Return (X, Y) of the center of cell containing provided text 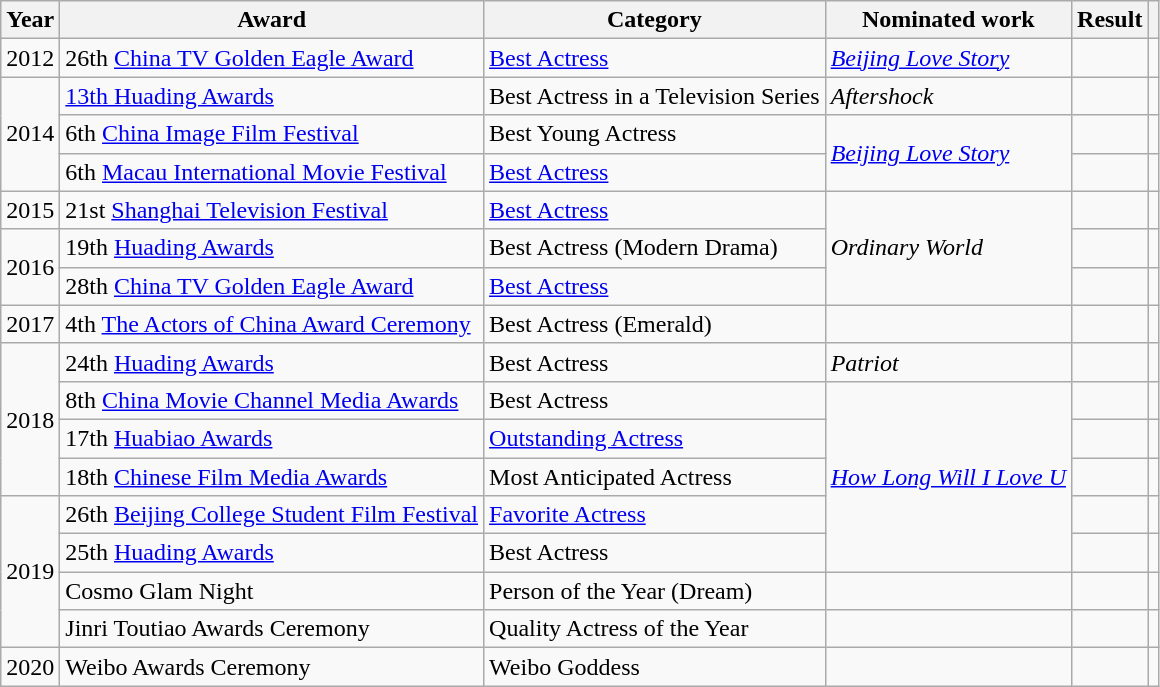
19th Huading Awards (272, 248)
6th Macau International Movie Festival (272, 172)
2018 (30, 419)
2014 (30, 134)
Best Actress in a Television Series (655, 96)
Best Actress (Modern Drama) (655, 248)
Weibo Goddess (655, 667)
Cosmo Glam Night (272, 591)
2017 (30, 324)
Award (272, 20)
Ordinary World (948, 248)
24th Huading Awards (272, 362)
6th China Image Film Festival (272, 134)
21st Shanghai Television Festival (272, 210)
2015 (30, 210)
Nominated work (948, 20)
28th China TV Golden Eagle Award (272, 286)
Result (1110, 20)
4th The Actors of China Award Ceremony (272, 324)
Aftershock (948, 96)
Person of the Year (Dream) (655, 591)
Most Anticipated Actress (655, 477)
Jinri Toutiao Awards Ceremony (272, 629)
Quality Actress of the Year (655, 629)
Weibo Awards Ceremony (272, 667)
Category (655, 20)
26th China TV Golden Eagle Award (272, 58)
Best Young Actress (655, 134)
26th Beijing College Student Film Festival (272, 515)
Outstanding Actress (655, 438)
17th Huabiao Awards (272, 438)
13th Huading Awards (272, 96)
25th Huading Awards (272, 553)
2012 (30, 58)
How Long Will I Love U (948, 476)
18th Chinese Film Media Awards (272, 477)
Best Actress (Emerald) (655, 324)
2016 (30, 267)
2020 (30, 667)
Favorite Actress (655, 515)
Year (30, 20)
Patriot (948, 362)
8th China Movie Channel Media Awards (272, 400)
2019 (30, 572)
